Find where the given text appears and provide that cell's center as (X, Y) coordinate. 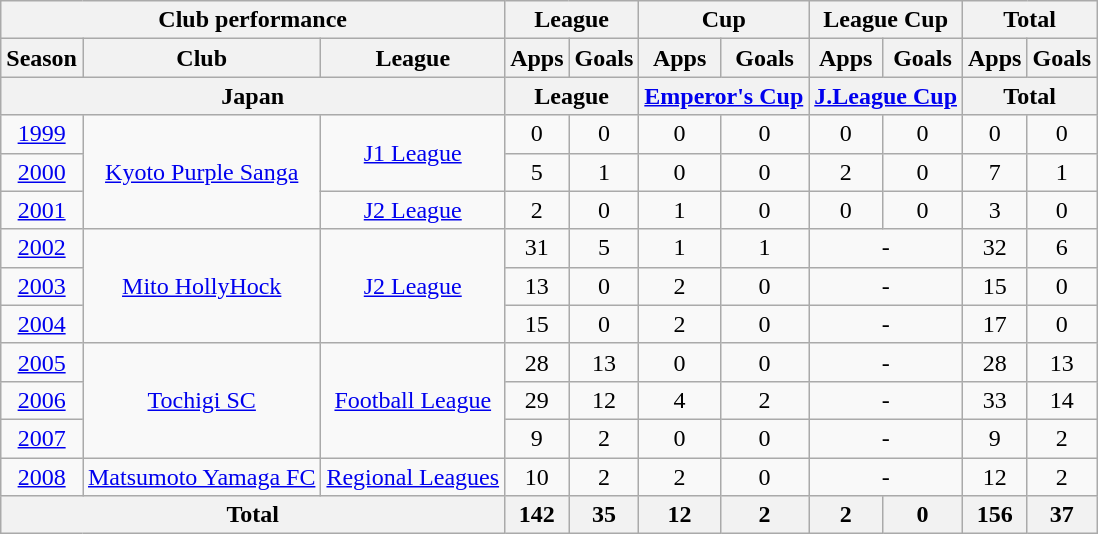
2001 (42, 210)
Emperor's Cup (724, 96)
Tochigi SC (201, 400)
Club (201, 58)
2006 (42, 400)
Mito HollyHock (201, 286)
1999 (42, 134)
35 (604, 515)
33 (995, 400)
2002 (42, 248)
J1 League (413, 153)
37 (1062, 515)
4 (680, 400)
Football League (413, 400)
17 (995, 324)
29 (537, 400)
31 (537, 248)
Club performance (253, 20)
J.League Cup (886, 96)
League Cup (886, 20)
32 (995, 248)
Season (42, 58)
Cup (724, 20)
2000 (42, 172)
Kyoto Purple Sanga (201, 172)
Japan (253, 96)
14 (1062, 400)
2007 (42, 438)
2008 (42, 477)
142 (537, 515)
6 (1062, 248)
Regional Leagues (413, 477)
156 (995, 515)
2003 (42, 286)
3 (995, 210)
Matsumoto Yamaga FC (201, 477)
2004 (42, 324)
10 (537, 477)
2005 (42, 362)
7 (995, 172)
